Locate the cell with the specified text and output its (x, y) center coordinate. 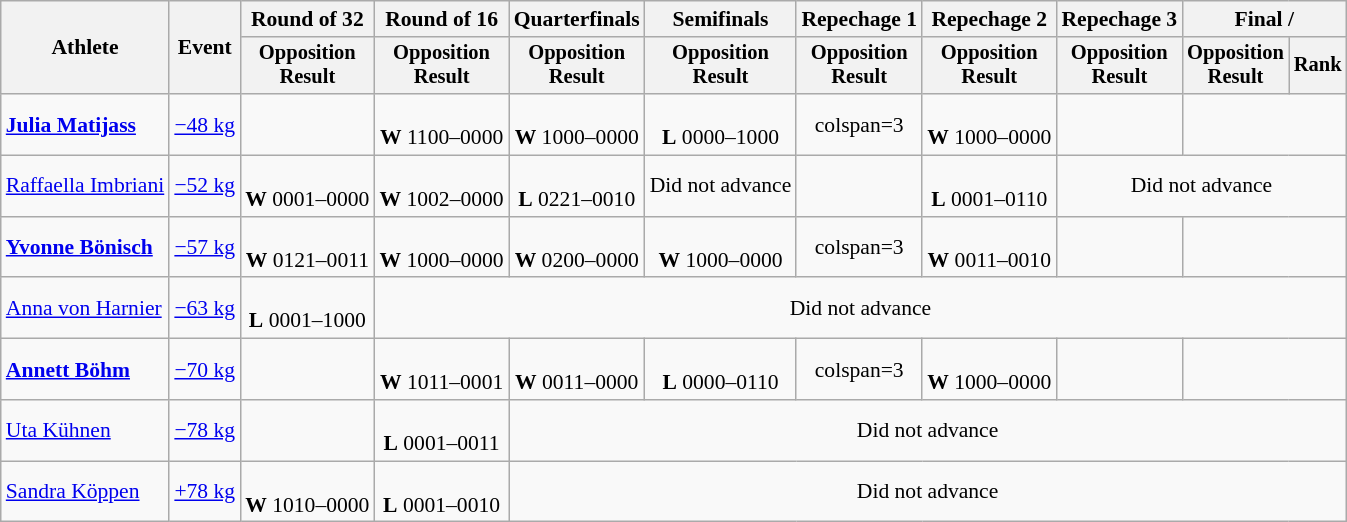
L 0001–1000 (307, 308)
Round of 16 (441, 19)
L 0001–0011 (441, 430)
Repechage 1 (859, 19)
Julia Matijass (86, 124)
Repechage 2 (989, 19)
−63 kg (204, 308)
Repechage 3 (1119, 19)
L 0221–0010 (577, 186)
L 0000–1000 (721, 124)
W 1100–0000 (441, 124)
W 0121–0011 (307, 248)
Uta Kühnen (86, 430)
W 0011–0010 (989, 248)
Final / (1264, 19)
−48 kg (204, 124)
Athlete (86, 48)
Quarterfinals (577, 19)
−70 kg (204, 370)
W 1011–0001 (441, 370)
Round of 32 (307, 19)
−57 kg (204, 248)
Anna von Harnier (86, 308)
Rank (1318, 66)
L 0001–0110 (989, 186)
W 0200–0000 (577, 248)
W 1010–0000 (307, 492)
L 0001–0010 (441, 492)
+78 kg (204, 492)
Event (204, 48)
L 0000–0110 (721, 370)
Semifinals (721, 19)
Sandra Köppen (86, 492)
W 0001–0000 (307, 186)
W 0011–0000 (577, 370)
W 1002–0000 (441, 186)
Annett Böhm (86, 370)
Yvonne Bönisch (86, 248)
−78 kg (204, 430)
Raffaella Imbriani (86, 186)
−52 kg (204, 186)
